Detect which cell encompasses the target text, then output its (x, y) center coordinate. 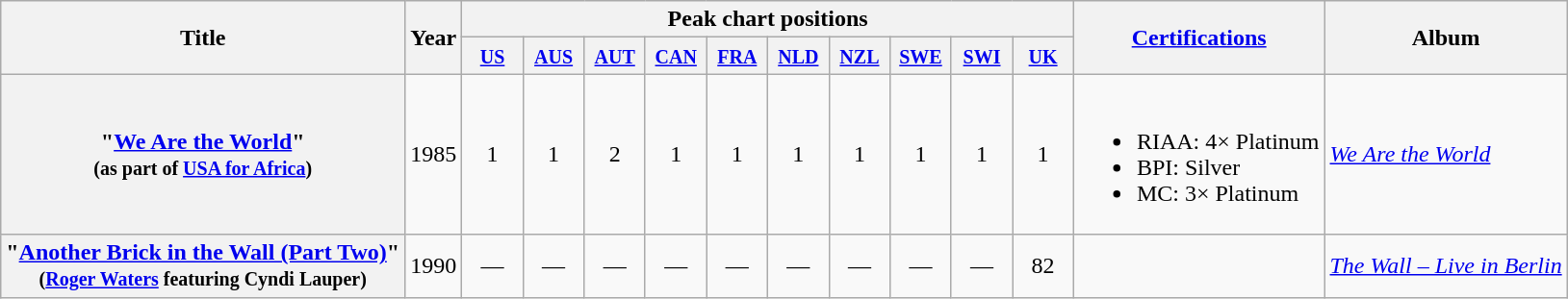
UK (1043, 56)
Album (1446, 37)
1985 (433, 154)
Year (433, 37)
NZL (860, 56)
RIAA: 4× PlatinumBPI: SilverMC: 3× Platinum (1199, 154)
NLD (799, 56)
AUS (553, 56)
The Wall – Live in Berlin (1446, 265)
Title (203, 37)
2 (615, 154)
CAN (676, 56)
1990 (433, 265)
SWI (982, 56)
FRA (737, 56)
AUT (615, 56)
We Are the World (1446, 154)
US (493, 56)
SWE (921, 56)
"We Are the World"(as part of USA for Africa) (203, 154)
82 (1043, 265)
Certifications (1199, 37)
Peak chart positions (768, 19)
"Another Brick in the Wall (Part Two)"(Roger Waters featuring Cyndi Lauper) (203, 265)
